Output the [x, y] coordinate of the center of the cell containing the given text.  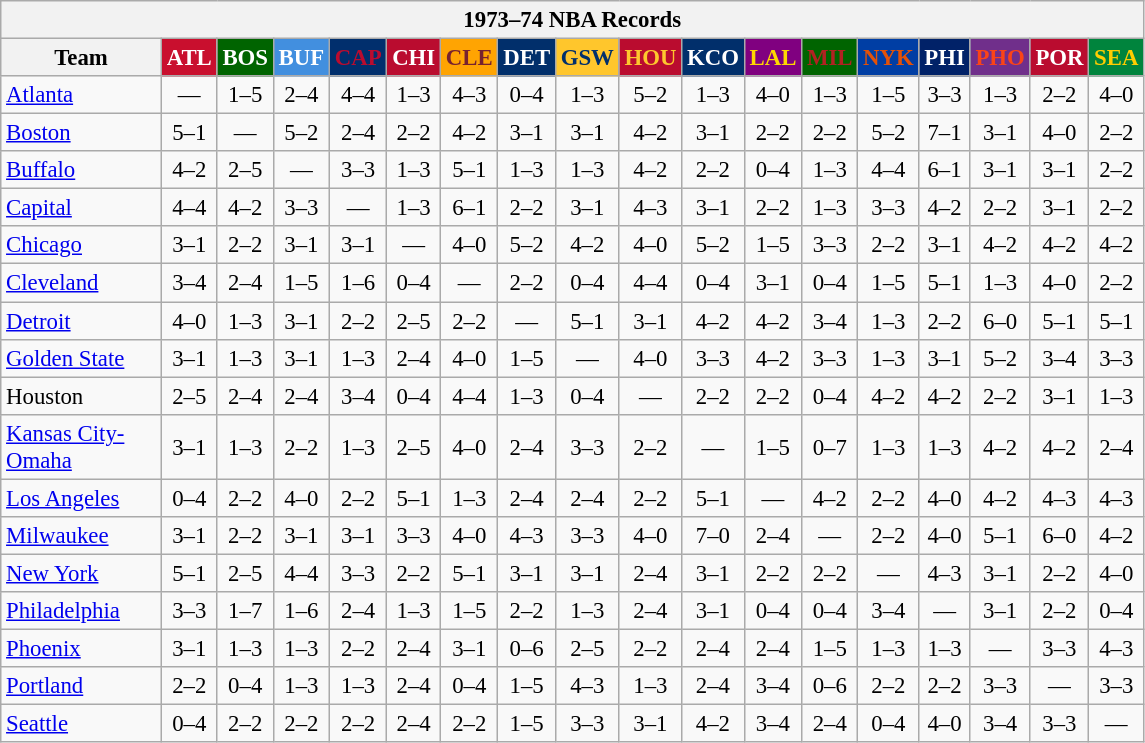
7–0 [714, 536]
Boston [82, 133]
SEA [1116, 58]
Team [82, 58]
1973–74 NBA Records [572, 20]
CHI [414, 58]
PHO [1000, 58]
ATL [189, 58]
MIL [830, 58]
NYK [888, 58]
PHI [944, 58]
Portland [82, 686]
Buffalo [82, 170]
Chicago [82, 245]
Cleveland [82, 283]
BUF [301, 58]
Los Angeles [82, 498]
New York [82, 573]
Milwaukee [82, 536]
Phoenix [82, 648]
Philadelphia [82, 611]
GSW [587, 58]
DET [526, 58]
POR [1060, 58]
BOS [245, 58]
LAL [772, 58]
0–7 [830, 446]
Seattle [82, 724]
Capital [82, 208]
KCO [714, 58]
7–1 [944, 133]
HOU [650, 58]
CAP [358, 58]
1–7 [245, 611]
CLE [470, 58]
Kansas City-Omaha [82, 446]
Detroit [82, 321]
Atlanta [82, 95]
Houston [82, 396]
Golden State [82, 358]
